Scan for the cell matching the given text and deliver its (x, y) coordinate at center. 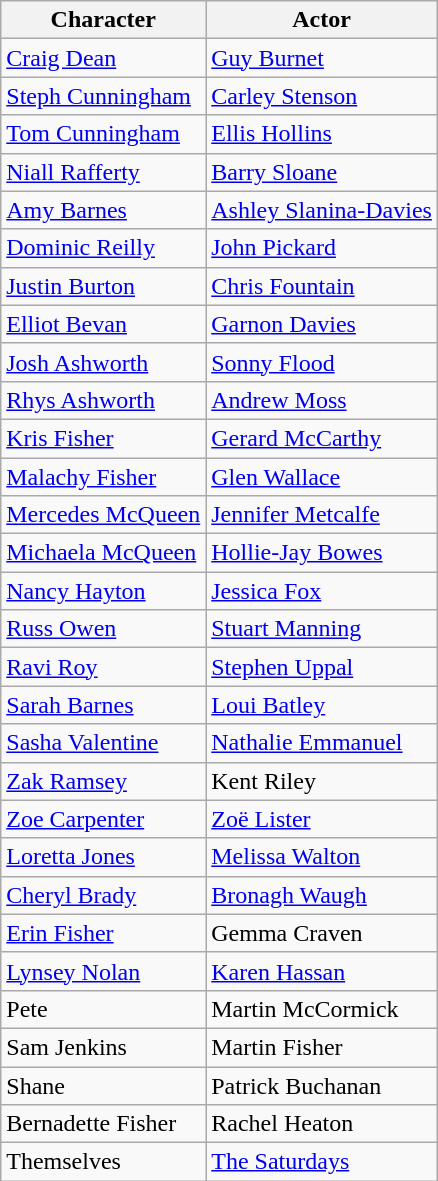
Martin McCormick (322, 1009)
Tom Cunningham (104, 134)
Barry Sloane (322, 172)
Rachel Heaton (322, 1124)
Zoë Lister (322, 819)
Andrew Moss (322, 400)
Michaela McQueen (104, 553)
Dominic Reilly (104, 248)
Loretta Jones (104, 857)
Melissa Walton (322, 857)
John Pickard (322, 248)
Bronagh Waugh (322, 895)
Martin Fisher (322, 1047)
Glen Wallace (322, 477)
Loui Batley (322, 705)
Carley Stenson (322, 96)
Craig Dean (104, 58)
Russ Owen (104, 629)
Hollie-Jay Bowes (322, 553)
The Saturdays (322, 1162)
Rhys Ashworth (104, 400)
Stuart Manning (322, 629)
Ashley Slanina-Davies (322, 210)
Elliot Bevan (104, 324)
Guy Burnet (322, 58)
Niall Rafferty (104, 172)
Nancy Hayton (104, 591)
Zak Ramsey (104, 781)
Gerard McCarthy (322, 438)
Ellis Hollins (322, 134)
Stephen Uppal (322, 667)
Josh Ashworth (104, 362)
Bernadette Fisher (104, 1124)
Shane (104, 1085)
Zoe Carpenter (104, 819)
Cheryl Brady (104, 895)
Amy Barnes (104, 210)
Garnon Davies (322, 324)
Lynsey Nolan (104, 971)
Justin Burton (104, 286)
Sarah Barnes (104, 705)
Jennifer Metcalfe (322, 515)
Sam Jenkins (104, 1047)
Gemma Craven (322, 933)
Nathalie Emmanuel (322, 743)
Pete (104, 1009)
Erin Fisher (104, 933)
Sonny Flood (322, 362)
Themselves (104, 1162)
Jessica Fox (322, 591)
Character (104, 20)
Ravi Roy (104, 667)
Kris Fisher (104, 438)
Mercedes McQueen (104, 515)
Patrick Buchanan (322, 1085)
Chris Fountain (322, 286)
Karen Hassan (322, 971)
Actor (322, 20)
Malachy Fisher (104, 477)
Kent Riley (322, 781)
Steph Cunningham (104, 96)
Sasha Valentine (104, 743)
